Identify which cell holds the provided text, then report its [X, Y] central coordinate. 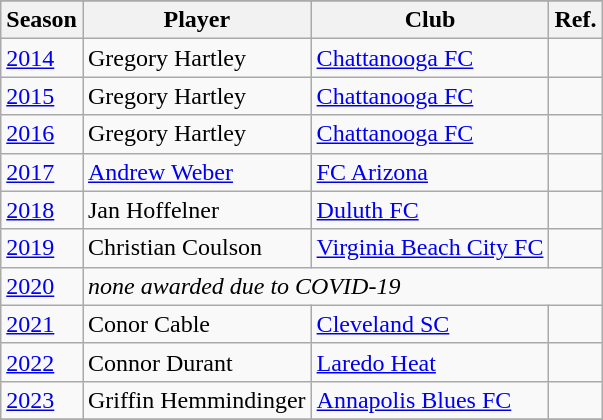
FC Arizona [430, 172]
Annapolis Blues FC [430, 400]
2020 [42, 286]
Ref. [576, 20]
Christian Coulson [196, 248]
Conor Cable [196, 324]
Griffin Hemmindinger [196, 400]
2021 [42, 324]
Virginia Beach City FC [430, 248]
2023 [42, 400]
Laredo Heat [430, 362]
Cleveland SC [430, 324]
2014 [42, 58]
Season [42, 20]
Jan Hoffelner [196, 210]
2016 [42, 134]
Club [430, 20]
2017 [42, 172]
2015 [42, 96]
2019 [42, 248]
2018 [42, 210]
Connor Durant [196, 362]
Player [196, 20]
none awarded due to COVID-19 [342, 286]
Duluth FC [430, 210]
Andrew Weber [196, 172]
2022 [42, 362]
